Identify which cell holds the provided text, then report its [X, Y] central coordinate. 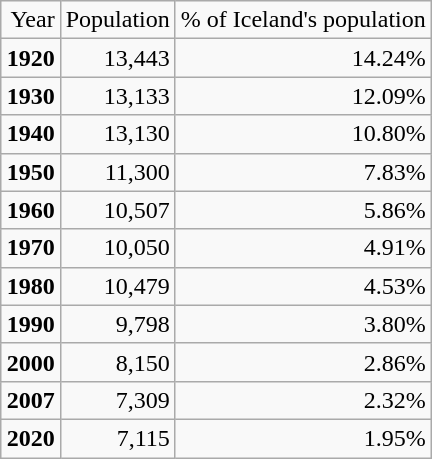
7.83% [303, 172]
13,133 [118, 96]
10,050 [118, 248]
3.80% [303, 324]
13,443 [118, 58]
1960 [30, 210]
8,150 [118, 362]
7,115 [118, 438]
11,300 [118, 172]
14.24% [303, 58]
2.86% [303, 362]
2000 [30, 362]
10,479 [118, 286]
2020 [30, 438]
4.91% [303, 248]
Population [118, 20]
10.80% [303, 134]
% of Iceland's population [303, 20]
9,798 [118, 324]
12.09% [303, 96]
1940 [30, 134]
1.95% [303, 438]
2.32% [303, 400]
1930 [30, 96]
1950 [30, 172]
7,309 [118, 400]
Year [30, 20]
2007 [30, 400]
1920 [30, 58]
1980 [30, 286]
5.86% [303, 210]
1970 [30, 248]
1990 [30, 324]
4.53% [303, 286]
13,130 [118, 134]
10,507 [118, 210]
